Locate the cell with the specified text and output its [X, Y] center coordinate. 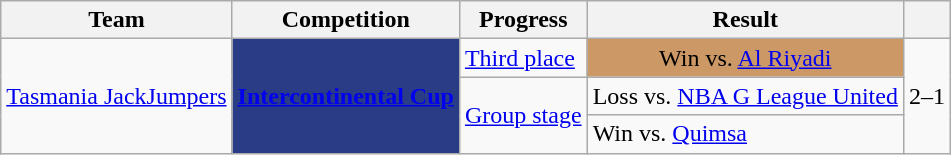
Intercontinental Cup [346, 96]
Third place [523, 58]
Loss vs. NBA G League United [745, 96]
Result [745, 20]
Win vs. Al Riyadi [745, 58]
Progress [523, 20]
Competition [346, 20]
Win vs. Quimsa [745, 134]
Group stage [523, 115]
Tasmania JackJumpers [116, 96]
Team [116, 20]
2–1 [926, 96]
